Search for the cell housing the specified text and yield its [X, Y] center coordinate. 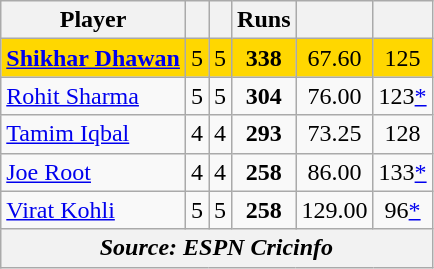
86.00 [334, 172]
Source: ESPN Cricinfo [216, 248]
Runs [264, 20]
129.00 [334, 210]
73.25 [334, 134]
Tamim Iqbal [94, 134]
Player [94, 20]
Shikhar Dhawan [94, 58]
125 [402, 58]
123* [402, 96]
96* [402, 210]
Virat Kohli [94, 210]
Rohit Sharma [94, 96]
67.60 [334, 58]
Joe Root [94, 172]
133* [402, 172]
304 [264, 96]
338 [264, 58]
293 [264, 134]
76.00 [334, 96]
128 [402, 134]
